Pinpoint the cell where the given text exists, returning its (x, y) midpoint coordinate. 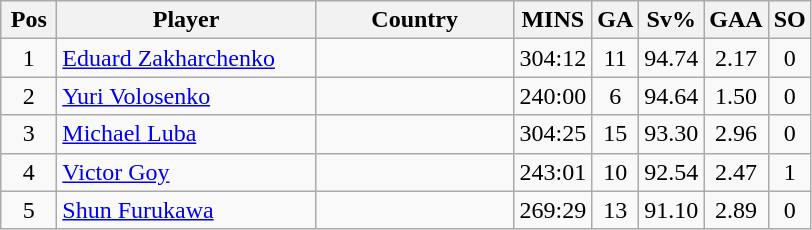
Eduard Zakharchenko (186, 58)
2.96 (736, 134)
Sv% (672, 20)
91.10 (672, 210)
2.89 (736, 210)
3 (29, 134)
2.17 (736, 58)
94.64 (672, 96)
Victor Goy (186, 172)
240:00 (553, 96)
92.54 (672, 172)
243:01 (553, 172)
11 (616, 58)
SO (790, 20)
GAA (736, 20)
GA (616, 20)
5 (29, 210)
4 (29, 172)
Pos (29, 20)
2 (29, 96)
Country (414, 20)
304:12 (553, 58)
Shun Furukawa (186, 210)
10 (616, 172)
Yuri Volosenko (186, 96)
269:29 (553, 210)
94.74 (672, 58)
2.47 (736, 172)
93.30 (672, 134)
304:25 (553, 134)
13 (616, 210)
Michael Luba (186, 134)
Player (186, 20)
15 (616, 134)
1.50 (736, 96)
6 (616, 96)
MINS (553, 20)
